Provide the [x, y] coordinate of the cell's center where the given text is located.  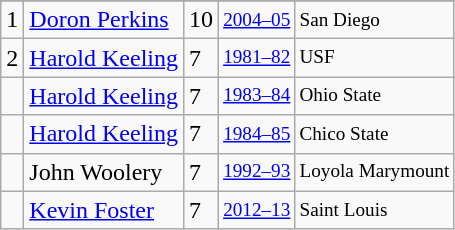
10 [200, 20]
San Diego [374, 20]
1992–93 [257, 172]
1981–82 [257, 58]
2 [12, 58]
Loyola Marymount [374, 172]
1984–85 [257, 134]
1983–84 [257, 96]
Saint Louis [374, 210]
Doron Perkins [104, 20]
1 [12, 20]
Ohio State [374, 96]
Kevin Foster [104, 210]
2004–05 [257, 20]
2012–13 [257, 210]
Chico State [374, 134]
USF [374, 58]
John Woolery [104, 172]
